Return [x, y] of the center of cell containing provided text 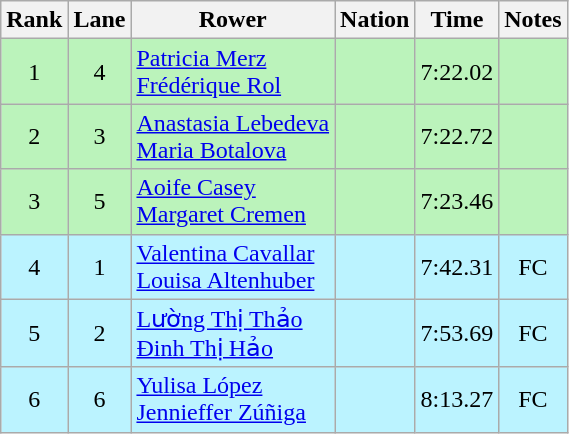
7:22.02 [457, 72]
Yulisa LópezJennieffer Zúñiga [233, 400]
Time [457, 20]
Valentina CavallarLouisa Altenhuber [233, 266]
Notes [533, 20]
Rower [233, 20]
Lane [100, 20]
Aoife CaseyMargaret Cremen [233, 202]
7:23.46 [457, 202]
Rank [34, 20]
7:53.69 [457, 333]
Anastasia LebedevaMaria Botalova [233, 136]
Lường Thị ThảoĐinh Thị Hảo [233, 333]
7:42.31 [457, 266]
Patricia MerzFrédérique Rol [233, 72]
Nation [375, 20]
7:22.72 [457, 136]
8:13.27 [457, 400]
